Output the [x, y] coordinate of the center of the cell containing the given text.  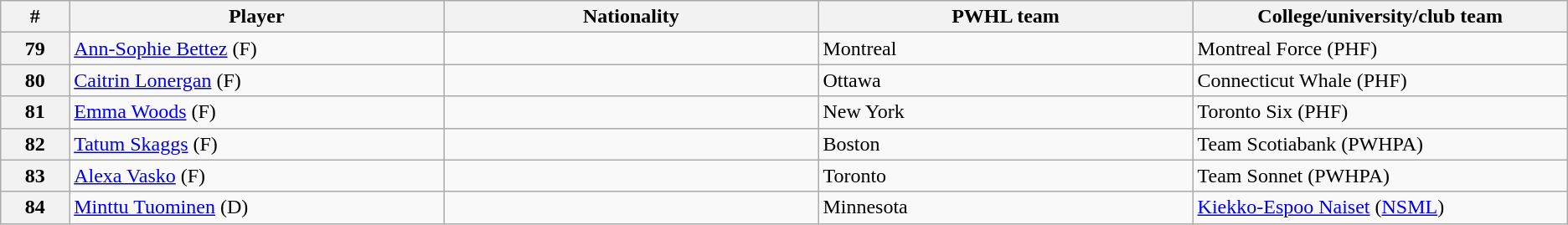
84 [35, 207]
Minnesota [1005, 207]
Ann-Sophie Bettez (F) [256, 49]
81 [35, 112]
Tatum Skaggs (F) [256, 144]
PWHL team [1005, 17]
Nationality [632, 17]
Player [256, 17]
Toronto [1005, 176]
Ottawa [1005, 80]
Caitrin Lonergan (F) [256, 80]
College/university/club team [1380, 17]
Connecticut Whale (PHF) [1380, 80]
Alexa Vasko (F) [256, 176]
New York [1005, 112]
Toronto Six (PHF) [1380, 112]
Team Sonnet (PWHPA) [1380, 176]
# [35, 17]
Montreal [1005, 49]
82 [35, 144]
80 [35, 80]
Kiekko-Espoo Naiset (NSML) [1380, 207]
79 [35, 49]
Boston [1005, 144]
Montreal Force (PHF) [1380, 49]
Minttu Tuominen (D) [256, 207]
Team Scotiabank (PWHPA) [1380, 144]
Emma Woods (F) [256, 112]
83 [35, 176]
